Provide the [X, Y] coordinate of the cell's center where the given text is located.  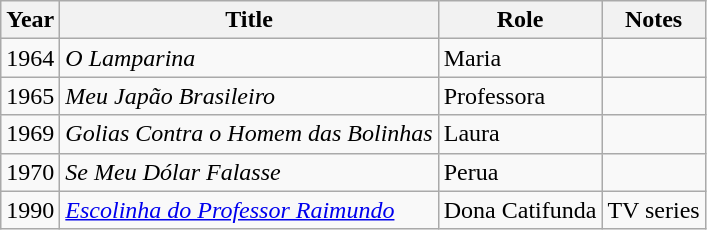
Se Meu Dólar Falasse [249, 172]
Maria [520, 58]
Golias Contra o Homem das Bolinhas [249, 134]
1969 [30, 134]
Dona Catifunda [520, 210]
Perua [520, 172]
Professora [520, 96]
1970 [30, 172]
Role [520, 20]
TV series [654, 210]
1965 [30, 96]
Escolinha do Professor Raimundo [249, 210]
1990 [30, 210]
Year [30, 20]
Laura [520, 134]
Title [249, 20]
Notes [654, 20]
O Lamparina [249, 58]
Meu Japão Brasileiro [249, 96]
1964 [30, 58]
